Return the (x, y) coordinate for the center point of the cell that contains the specified text.  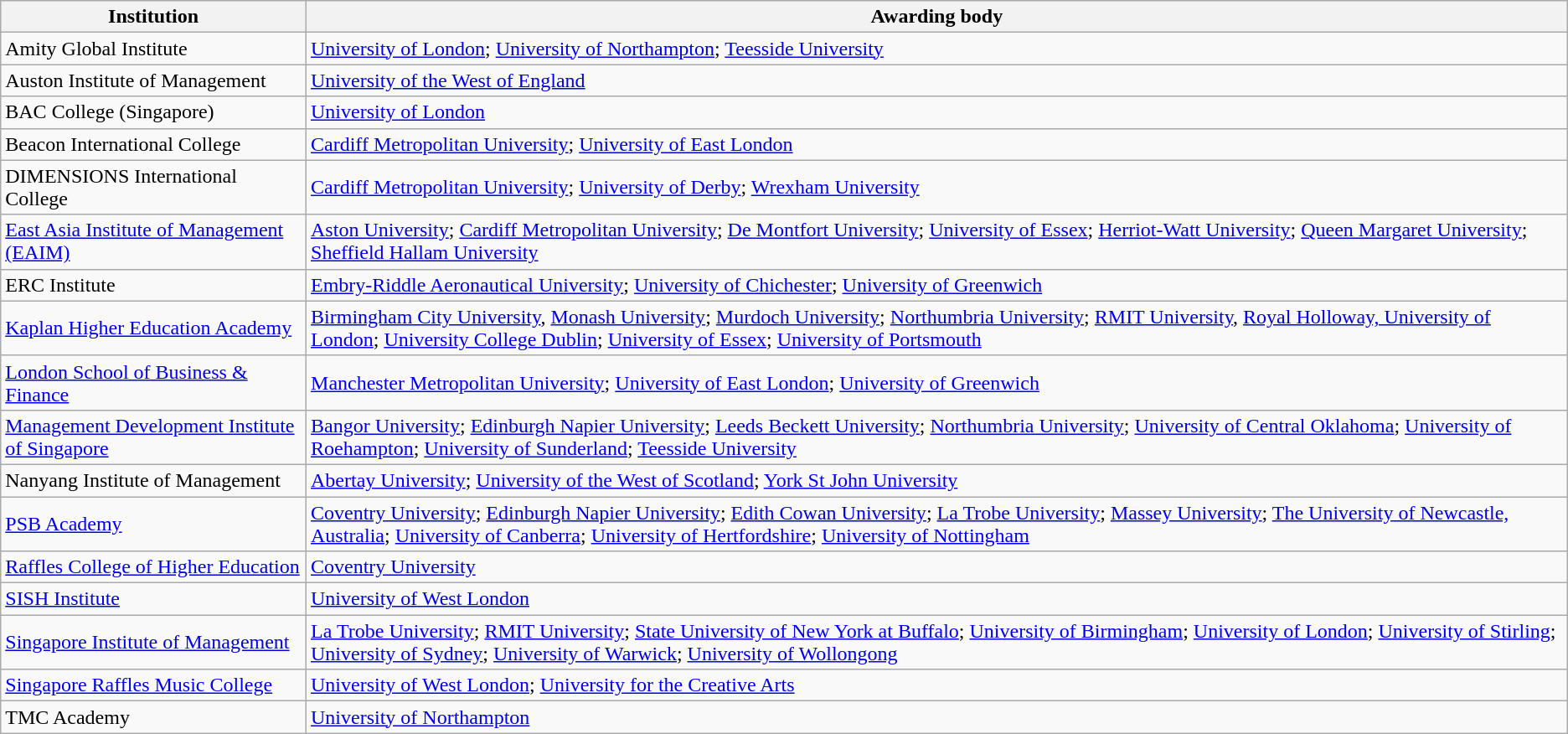
BAC College (Singapore) (154, 112)
Abertay University; University of the West of Scotland; York St John University (937, 480)
London School of Business & Finance (154, 382)
Singapore Raffles Music College (154, 685)
Management Development Institute of Singapore (154, 437)
East Asia Institute of Management (EAIM) (154, 241)
Manchester Metropolitan University; University of East London; University of Greenwich (937, 382)
Amity Global Institute (154, 49)
Institution (154, 17)
Awarding body (937, 17)
PSB Academy (154, 523)
University of West London (937, 599)
SISH Institute (154, 599)
Beacon International College (154, 144)
Kaplan Higher Education Academy (154, 328)
TMC Academy (154, 717)
University of the West of England (937, 80)
Embry-Riddle Aeronautical University; University of Chichester; University of Greenwich (937, 285)
Singapore Institute of Management (154, 642)
Cardiff Metropolitan University; University of East London (937, 144)
Cardiff Metropolitan University; University of Derby; Wrexham University (937, 188)
University of Northampton (937, 717)
Nanyang Institute of Management (154, 480)
University of London (937, 112)
Auston Institute of Management (154, 80)
ERC Institute (154, 285)
Raffles College of Higher Education (154, 567)
DIMENSIONS International College (154, 188)
University of London; University of Northampton; Teesside University (937, 49)
University of West London; University for the Creative Arts (937, 685)
Coventry University (937, 567)
